From the cell containing the given text, extract its center point as [X, Y] coordinate. 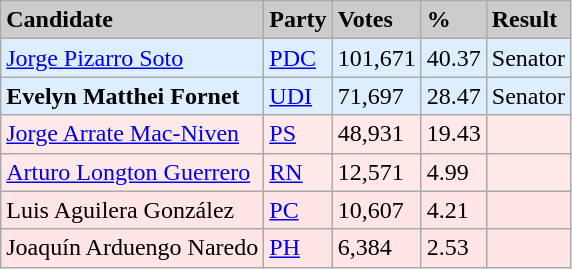
4.21 [454, 210]
4.99 [454, 172]
10,607 [376, 210]
48,931 [376, 134]
Votes [376, 20]
6,384 [376, 248]
40.37 [454, 58]
101,671 [376, 58]
Evelyn Matthei Fornet [132, 96]
PDC [298, 58]
UDI [298, 96]
19.43 [454, 134]
71,697 [376, 96]
Arturo Longton Guerrero [132, 172]
Joaquín Arduengo Naredo [132, 248]
Luis Aguilera González [132, 210]
PC [298, 210]
28.47 [454, 96]
Jorge Pizarro Soto [132, 58]
Candidate [132, 20]
12,571 [376, 172]
% [454, 20]
Result [528, 20]
PS [298, 134]
PH [298, 248]
Party [298, 20]
2.53 [454, 248]
RN [298, 172]
Jorge Arrate Mac-Niven [132, 134]
